For the text-containing cell, return its midpoint in [x, y] coordinate format. 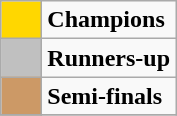
Semi-finals [109, 96]
Champions [109, 20]
Runners-up [109, 58]
